Output the [X, Y] coordinate of the center of the cell containing the given text.  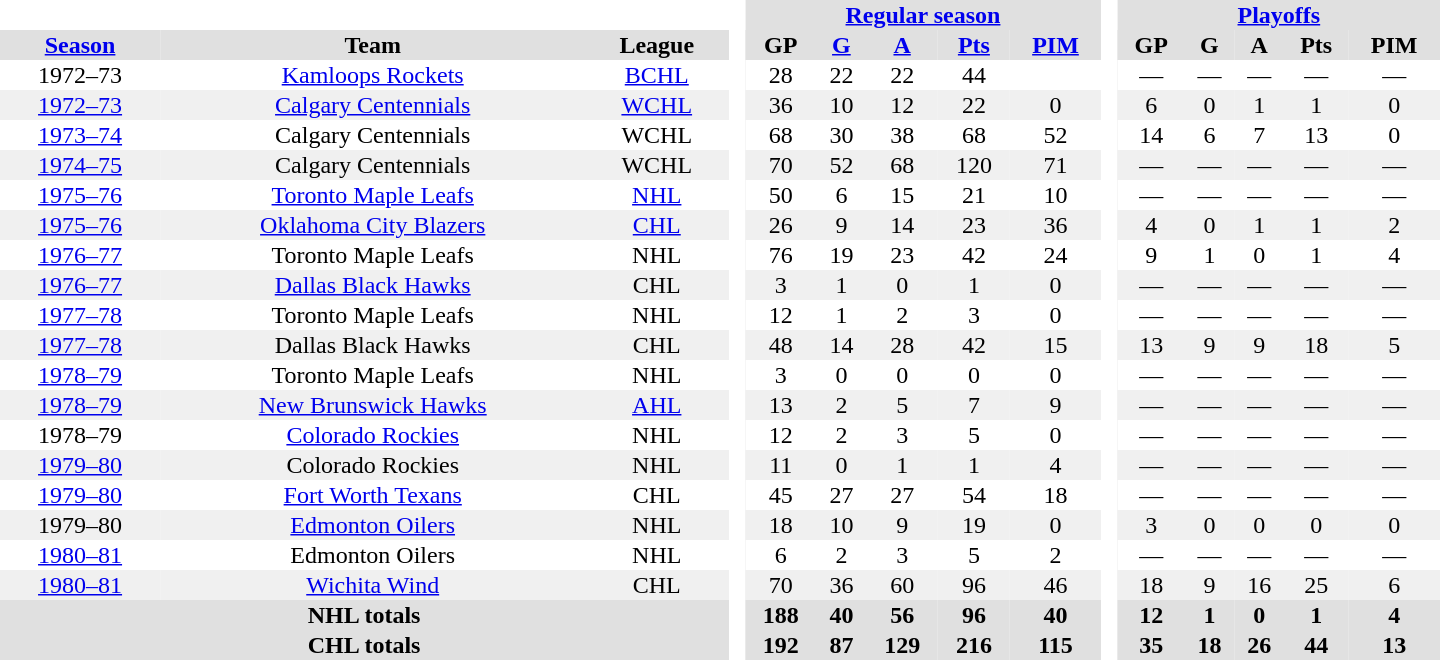
NHL totals [364, 615]
76 [781, 255]
129 [902, 645]
38 [902, 135]
25 [1316, 585]
71 [1056, 165]
1974–75 [80, 165]
56 [902, 615]
50 [781, 195]
Kamloops Rockets [372, 75]
Playoffs [1279, 15]
16 [1259, 585]
60 [902, 585]
Team [372, 45]
Oklahoma City Blazers [372, 225]
Fort Worth Texans [372, 495]
Wichita Wind [372, 585]
192 [781, 645]
87 [842, 645]
216 [974, 645]
21 [974, 195]
120 [974, 165]
League [656, 45]
54 [974, 495]
Season [80, 45]
11 [781, 465]
188 [781, 615]
45 [781, 495]
30 [842, 135]
35 [1152, 645]
New Brunswick Hawks [372, 405]
48 [781, 345]
Regular season [923, 15]
AHL [656, 405]
46 [1056, 585]
BCHL [656, 75]
115 [1056, 645]
CHL totals [364, 645]
24 [1056, 255]
1973–74 [80, 135]
